Pinpoint the cell where the given text exists, returning its (x, y) midpoint coordinate. 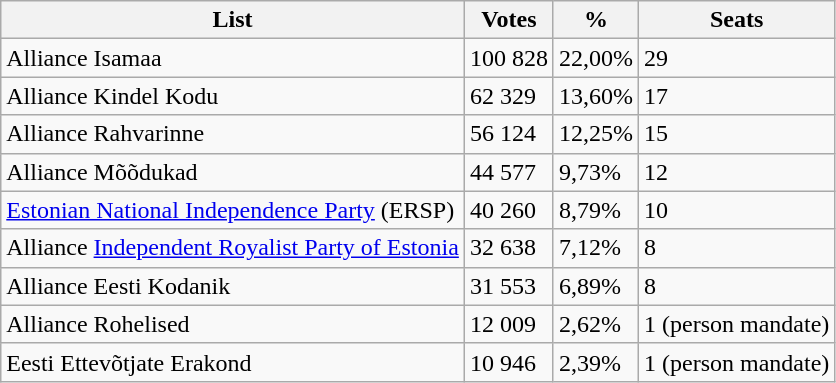
22,00% (596, 58)
32 638 (508, 248)
17 (737, 96)
56 124 (508, 134)
Alliance Rohelised (233, 324)
List (233, 20)
13,60% (596, 96)
31 553 (508, 286)
2,62% (596, 324)
12,25% (596, 134)
15 (737, 134)
Alliance Eesti Kodanik (233, 286)
Alliance Isamaa (233, 58)
7,12% (596, 248)
100 828 (508, 58)
Alliance Mõõdukad (233, 172)
40 260 (508, 210)
2,39% (596, 362)
Seats (737, 20)
12 (737, 172)
% (596, 20)
Alliance Independent Royalist Party of Estonia (233, 248)
Alliance Rahvarinne (233, 134)
8,79% (596, 210)
62 329 (508, 96)
44 577 (508, 172)
Estonian National Independence Party (ERSP) (233, 210)
10 946 (508, 362)
29 (737, 58)
10 (737, 210)
Alliance Kindel Kodu (233, 96)
9,73% (596, 172)
Eesti Ettevõtjate Erakond (233, 362)
Votes (508, 20)
12 009 (508, 324)
6,89% (596, 286)
